From the cell containing the given text, extract its center point as (X, Y) coordinate. 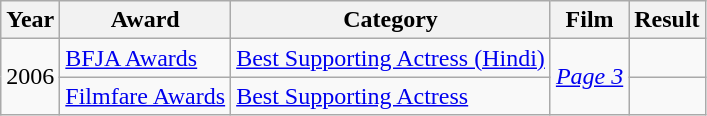
Filmfare Awards (146, 96)
Category (391, 20)
Film (589, 20)
BFJA Awards (146, 58)
Page 3 (589, 77)
Award (146, 20)
Best Supporting Actress (391, 96)
Best Supporting Actress (Hindi) (391, 58)
Year (30, 20)
Result (667, 20)
2006 (30, 77)
